Return the (x, y) coordinate for the center point of the cell that contains the specified text.  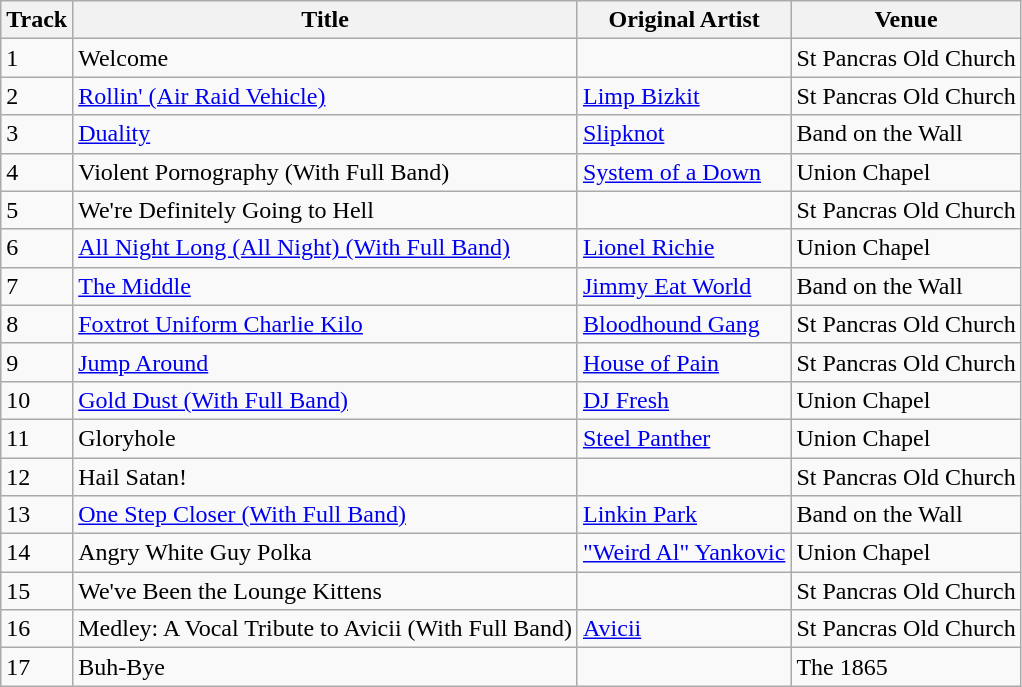
13 (37, 515)
Foxtrot Uniform Charlie Kilo (326, 324)
Avicii (684, 629)
Medley: A Vocal Tribute to Avicii (With Full Band) (326, 629)
Title (326, 20)
1 (37, 58)
Track (37, 20)
15 (37, 591)
The Middle (326, 286)
We're Definitely Going to Hell (326, 210)
9 (37, 362)
Gloryhole (326, 438)
DJ Fresh (684, 400)
House of Pain (684, 362)
Welcome (326, 58)
Slipknot (684, 134)
Violent Pornography (With Full Band) (326, 172)
We've Been the Lounge Kittens (326, 591)
Angry White Guy Polka (326, 553)
8 (37, 324)
Buh-Bye (326, 667)
System of a Down (684, 172)
Venue (906, 20)
Original Artist (684, 20)
Bloodhound Gang (684, 324)
Rollin' (Air Raid Vehicle) (326, 96)
6 (37, 248)
7 (37, 286)
Lionel Richie (684, 248)
Steel Panther (684, 438)
16 (37, 629)
Limp Bizkit (684, 96)
Hail Satan! (326, 477)
Linkin Park (684, 515)
Gold Dust (With Full Band) (326, 400)
4 (37, 172)
10 (37, 400)
All Night Long (All Night) (With Full Band) (326, 248)
2 (37, 96)
"Weird Al" Yankovic (684, 553)
14 (37, 553)
Jimmy Eat World (684, 286)
17 (37, 667)
Duality (326, 134)
The 1865 (906, 667)
12 (37, 477)
Jump Around (326, 362)
11 (37, 438)
5 (37, 210)
3 (37, 134)
One Step Closer (With Full Band) (326, 515)
